Capture the cell that displays the provided text and extract its (X, Y) central coordinate. 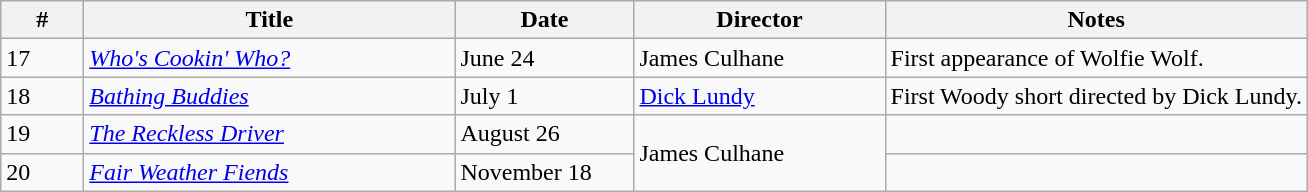
Fair Weather Fiends (270, 172)
17 (42, 58)
August 26 (544, 134)
Dick Lundy (760, 96)
20 (42, 172)
November 18 (544, 172)
Notes (1096, 20)
The Reckless Driver (270, 134)
Director (760, 20)
July 1 (544, 96)
Date (544, 20)
Who's Cookin' Who? (270, 58)
19 (42, 134)
# (42, 20)
June 24 (544, 58)
Bathing Buddies (270, 96)
First appearance of Wolfie Wolf. (1096, 58)
Title (270, 20)
First Woody short directed by Dick Lundy. (1096, 96)
18 (42, 96)
